Search for the cell housing the specified text and yield its [X, Y] center coordinate. 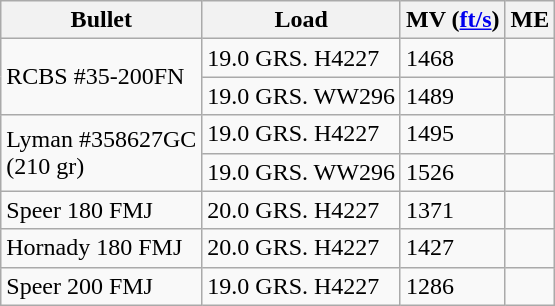
Speer 180 FMJ [102, 210]
1495 [452, 134]
1489 [452, 96]
Load [302, 20]
ME [530, 20]
Hornady 180 FMJ [102, 248]
1371 [452, 210]
Lyman #358627GC(210 gr) [102, 153]
1427 [452, 248]
1468 [452, 58]
Bullet [102, 20]
Speer 200 FMJ [102, 286]
MV (ft/s) [452, 20]
RCBS #35-200FN [102, 77]
1286 [452, 286]
1526 [452, 172]
